Find where the given text appears and provide that cell's center as [x, y] coordinate. 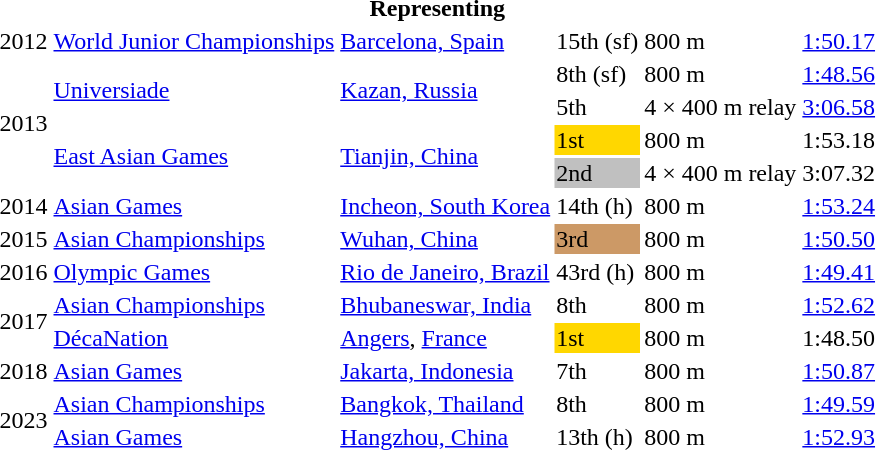
5th [598, 107]
15th (sf) [598, 41]
Jakarta, Indonesia [446, 371]
43rd (h) [598, 272]
World Junior Championships [194, 41]
Barcelona, Spain [446, 41]
3rd [598, 239]
East Asian Games [194, 156]
2nd [598, 173]
DécaNation [194, 338]
Bhubaneswar, India [446, 305]
8th (sf) [598, 74]
Wuhan, China [446, 239]
14th (h) [598, 206]
Tianjin, China [446, 156]
Bangkok, Thailand [446, 404]
7th [598, 371]
Universiade [194, 90]
Angers, France [446, 338]
Incheon, South Korea [446, 206]
Olympic Games [194, 272]
Kazan, Russia [446, 90]
Rio de Janeiro, Brazil [446, 272]
